Identify which cell holds the provided text, then report its (x, y) central coordinate. 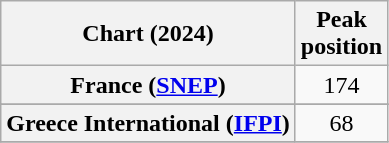
68 (341, 123)
Greece International (IFPI) (148, 123)
Peakposition (341, 34)
174 (341, 85)
Chart (2024) (148, 34)
France (SNEP) (148, 85)
